For the text-containing cell, return its midpoint in (x, y) coordinate format. 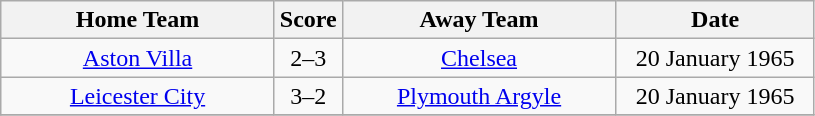
Away Team (479, 20)
Plymouth Argyle (479, 96)
2–3 (308, 58)
Aston Villa (138, 58)
Chelsea (479, 58)
Date (716, 20)
Leicester City (138, 96)
Score (308, 20)
Home Team (138, 20)
3–2 (308, 96)
